Extract the [x, y] coordinate from the center of the cell holding the provided text.  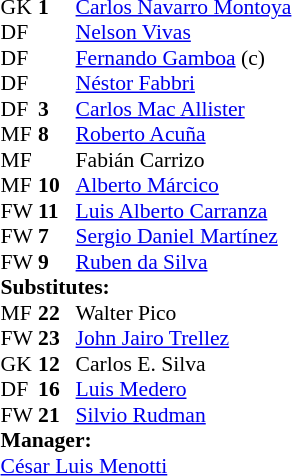
Nelson Vivas [184, 33]
11 [57, 211]
GK [20, 364]
7 [57, 237]
Substitutes: [146, 287]
23 [57, 339]
16 [57, 389]
Carlos Mac Allister [184, 109]
Ruben da Silva [184, 262]
8 [57, 135]
Sergio Daniel Martínez [184, 237]
Walter Pico [184, 313]
21 [57, 415]
Fabián Carrizo [184, 160]
10 [57, 185]
John Jairo Trellez [184, 339]
Luis Alberto Carranza [184, 211]
Fernando Gamboa (c) [184, 58]
Luis Medero [184, 389]
9 [57, 262]
Manager: [146, 441]
22 [57, 313]
3 [57, 109]
12 [57, 364]
Néstor Fabbri [184, 83]
Silvio Rudman [184, 415]
Roberto Acuña [184, 135]
Carlos E. Silva [184, 364]
Alberto Márcico [184, 185]
